From the cell containing the given text, extract its center point as [x, y] coordinate. 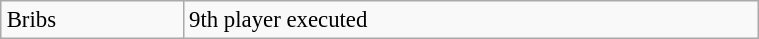
Bribs [92, 20]
9th player executed [472, 20]
